Identify which cell holds the provided text, then report its (X, Y) central coordinate. 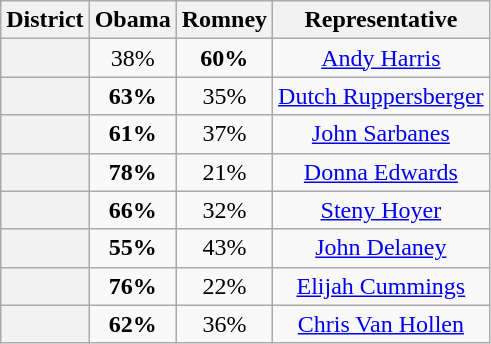
John Delaney (382, 248)
Dutch Ruppersberger (382, 96)
36% (224, 324)
61% (132, 134)
76% (132, 286)
78% (132, 172)
21% (224, 172)
Andy Harris (382, 58)
37% (224, 134)
62% (132, 324)
Romney (224, 20)
43% (224, 248)
Obama (132, 20)
Elijah Cummings (382, 286)
38% (132, 58)
22% (224, 286)
32% (224, 210)
Chris Van Hollen (382, 324)
35% (224, 96)
63% (132, 96)
Donna Edwards (382, 172)
Steny Hoyer (382, 210)
John Sarbanes (382, 134)
66% (132, 210)
Representative (382, 20)
60% (224, 58)
District (45, 20)
55% (132, 248)
